Return the (X, Y) coordinate for the center point of the cell that contains the specified text.  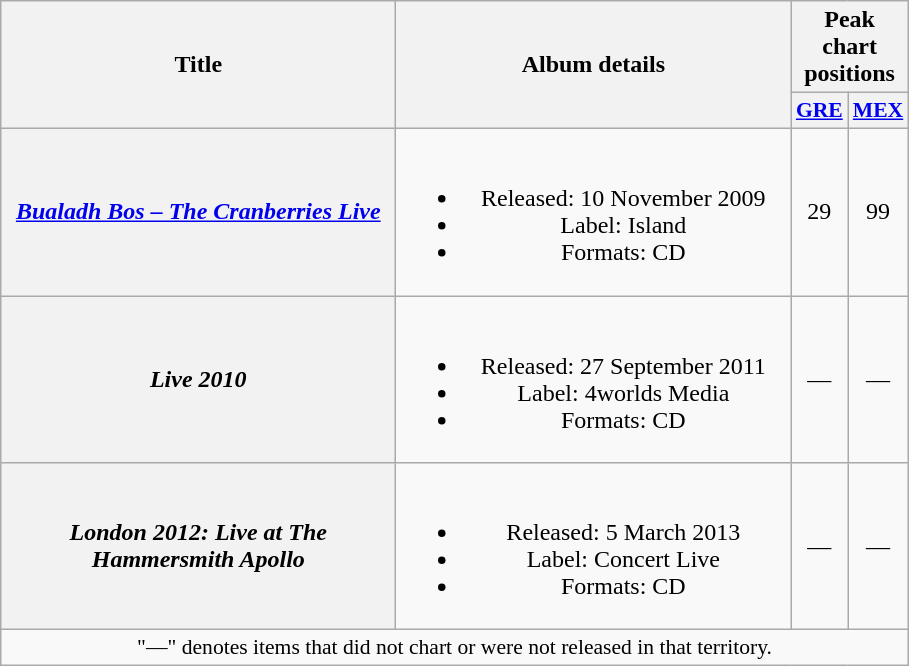
Released: 10 November 2009Label: IslandFormats: CD (594, 212)
Released: 5 March 2013Label: Concert LiveFormats: CD (594, 546)
MEX (878, 111)
29 (820, 212)
99 (878, 212)
London 2012: Live at The Hammersmith Apollo (198, 546)
Peakchartpositions (850, 47)
"—" denotes items that did not chart or were not released in that territory. (455, 648)
Album details (594, 65)
Bualadh Bos – The Cranberries Live (198, 212)
GRE (820, 111)
Released: 27 September 2011Label: 4worlds MediaFormats: CD (594, 380)
Title (198, 65)
Live 2010 (198, 380)
